Output the [X, Y] coordinate of the center of the cell containing the given text.  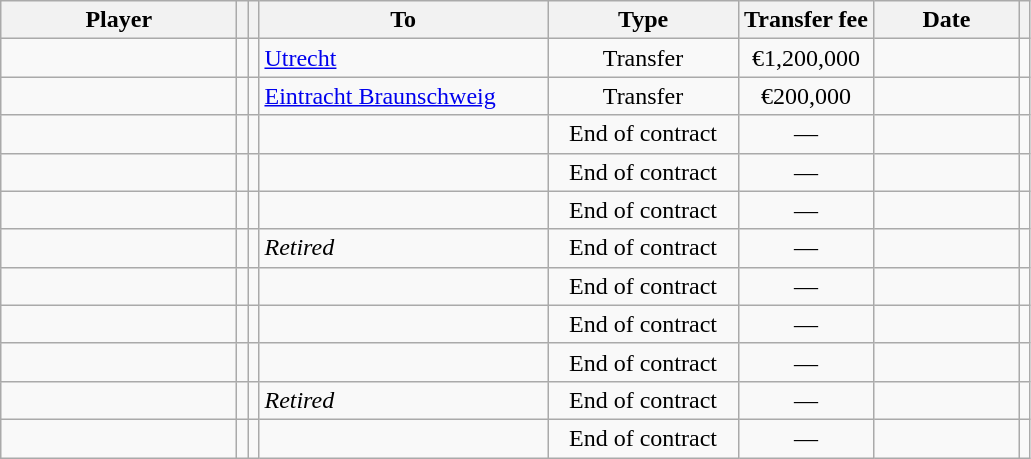
Type [644, 20]
To [404, 20]
Eintracht Braunschweig [404, 96]
Utrecht [404, 58]
Date [946, 20]
Player [119, 20]
Transfer fee [806, 20]
€200,000 [806, 96]
€1,200,000 [806, 58]
